Scan for the cell matching the given text and deliver its (X, Y) coordinate at center. 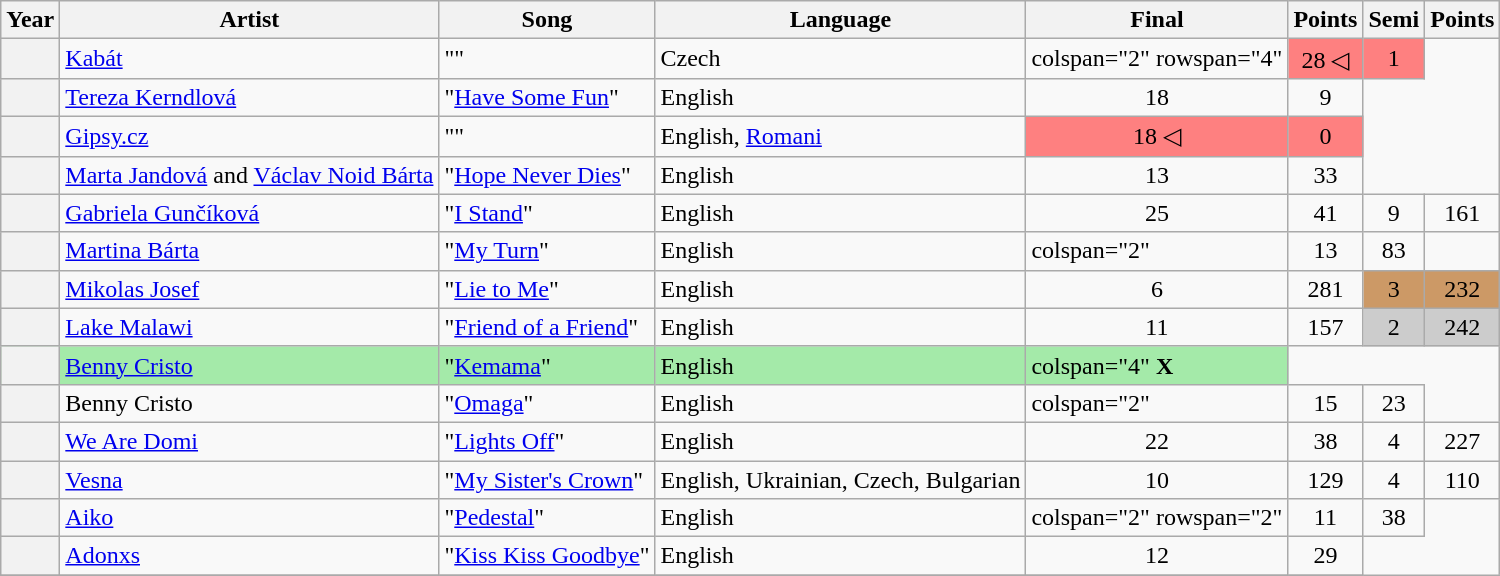
0 (1326, 136)
Tereza Kerndlová (250, 97)
Czech (840, 59)
English, Romani (840, 136)
Year (30, 20)
18 ◁ (1157, 136)
10 (1157, 479)
242 (1462, 327)
colspan="4" X (1157, 365)
English, Ukrainian, Czech, Bulgarian (840, 479)
"I Stand" (547, 213)
227 (1462, 441)
colspan="2" rowspan="4" (1157, 59)
41 (1326, 213)
Artist (250, 20)
Mikolas Josef (250, 289)
161 (1462, 213)
232 (1462, 289)
Adonxs (250, 556)
18 (1157, 97)
"Kiss Kiss Goodbye" (547, 556)
Aiko (250, 518)
"Omaga" (547, 403)
"Lie to Me" (547, 289)
15 (1326, 403)
2 (1394, 327)
Kabát (250, 59)
29 (1326, 556)
129 (1326, 479)
3 (1394, 289)
1 (1394, 59)
Final (1157, 20)
Marta Jandová and Václav Noid Bárta (250, 175)
33 (1326, 175)
"Have Some Fun" (547, 97)
Vesna (250, 479)
"Hope Never Dies" (547, 175)
110 (1462, 479)
Gabriela Gunčíková (250, 213)
28 ◁ (1326, 59)
"My Sister's Crown" (547, 479)
23 (1394, 403)
Gipsy.cz (250, 136)
"Kemama" (547, 365)
"My Turn" (547, 251)
"Pedestal" (547, 518)
Semi (1394, 20)
Language (840, 20)
Song (547, 20)
Martina Bárta (250, 251)
"Friend of a Friend" (547, 327)
22 (1157, 441)
We Are Domi (250, 441)
6 (1157, 289)
12 (1157, 556)
83 (1394, 251)
281 (1326, 289)
colspan="2" rowspan="2" (1157, 518)
157 (1326, 327)
25 (1157, 213)
"Lights Off" (547, 441)
Lake Malawi (250, 327)
